Search for the cell housing the specified text and yield its [X, Y] center coordinate. 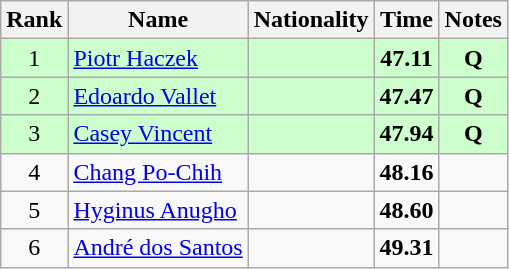
47.47 [406, 96]
Rank [34, 20]
6 [34, 248]
4 [34, 172]
48.16 [406, 172]
47.11 [406, 58]
Name [158, 20]
Time [406, 20]
Edoardo Vallet [158, 96]
1 [34, 58]
Hyginus Anugho [158, 210]
5 [34, 210]
3 [34, 134]
Chang Po-Chih [158, 172]
Nationality [311, 20]
2 [34, 96]
Piotr Haczek [158, 58]
André dos Santos [158, 248]
Notes [473, 20]
49.31 [406, 248]
47.94 [406, 134]
48.60 [406, 210]
Casey Vincent [158, 134]
